Search for the cell housing the specified text and yield its (X, Y) center coordinate. 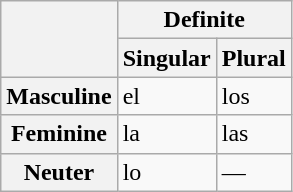
Feminine (59, 134)
Singular (166, 58)
Plural (254, 58)
las (254, 134)
lo (166, 172)
Neuter (59, 172)
la (166, 134)
el (166, 96)
Masculine (59, 96)
los (254, 96)
— (254, 172)
Definite (204, 20)
